Search for the cell housing the specified text and yield its [X, Y] center coordinate. 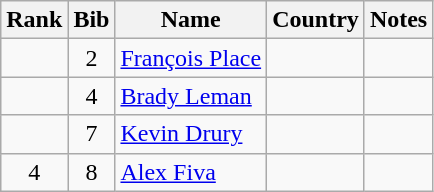
Alex Fiva [191, 172]
2 [92, 58]
Notes [398, 20]
Country [316, 20]
Kevin Drury [191, 134]
Brady Leman [191, 96]
7 [92, 134]
Bib [92, 20]
8 [92, 172]
Rank [34, 20]
François Place [191, 58]
Name [191, 20]
